Output the [x, y] coordinate of the center of the cell containing the given text.  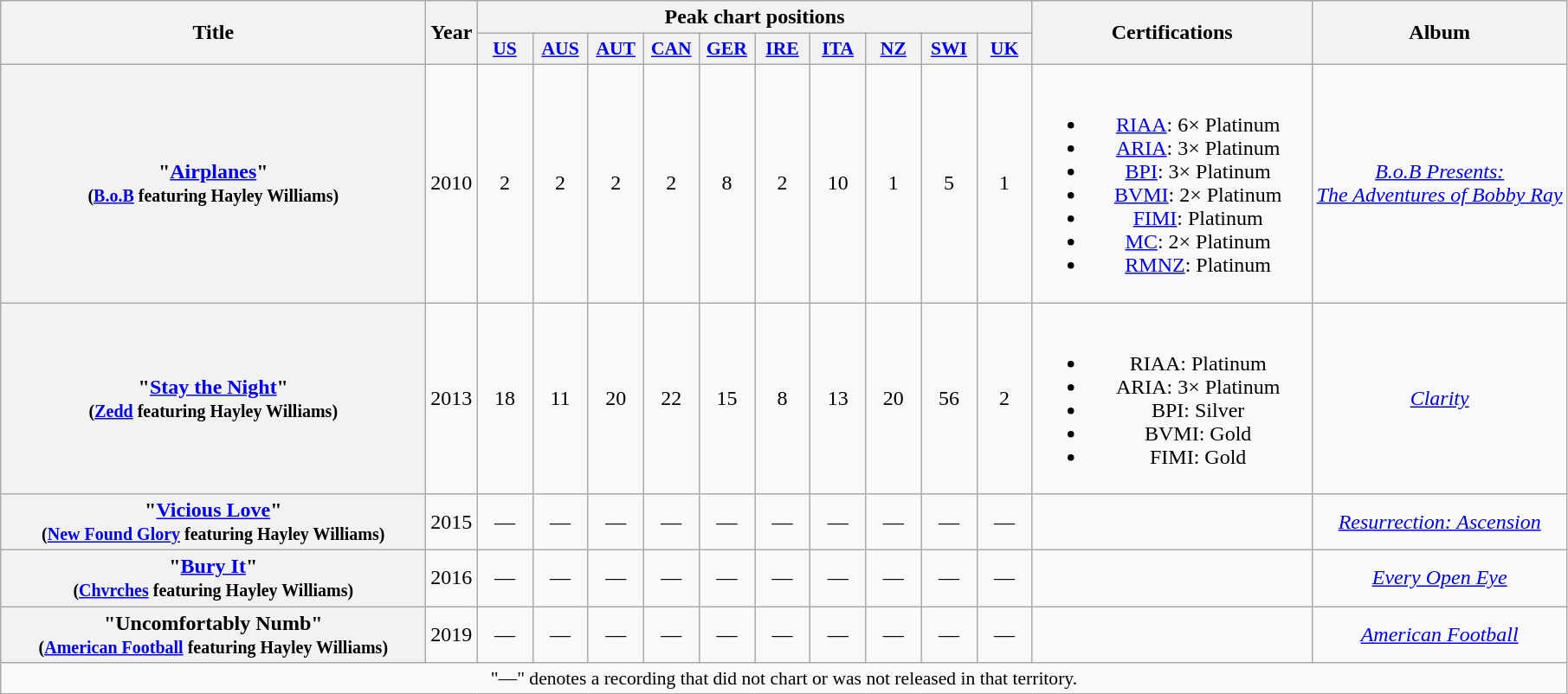
2016 [452, 578]
2013 [452, 398]
"—" denotes a recording that did not chart or was not released in that territory. [784, 678]
UK [1004, 49]
NZ [894, 49]
5 [949, 183]
"Stay the Night"(Zedd featuring Hayley Williams) [213, 398]
IRE [783, 49]
Certifications [1172, 33]
13 [838, 398]
Resurrection: Ascension [1439, 523]
"Airplanes"(B.o.B featuring Hayley Williams) [213, 183]
AUT [616, 49]
Album [1439, 33]
RIAA: 6× PlatinumARIA: 3× PlatinumBPI: 3× PlatinumBVMI: 2× PlatinumFIMI: PlatinumMC: 2× PlatinumRMNZ: Platinum [1172, 183]
Clarity [1439, 398]
11 [560, 398]
22 [671, 398]
56 [949, 398]
American Football [1439, 635]
10 [838, 183]
"Uncomfortably Numb"(American Football featuring Hayley Williams) [213, 635]
Year [452, 33]
2010 [452, 183]
B.o.B Presents: The Adventures of Bobby Ray [1439, 183]
Every Open Eye [1439, 578]
ITA [838, 49]
Peak chart positions [755, 17]
US [505, 49]
GER [726, 49]
AUS [560, 49]
18 [505, 398]
Title [213, 33]
RIAA: PlatinumARIA: 3× PlatinumBPI: SilverBVMI: GoldFIMI: Gold [1172, 398]
2015 [452, 523]
2019 [452, 635]
SWI [949, 49]
15 [726, 398]
CAN [671, 49]
"Bury It"(Chvrches featuring Hayley Williams) [213, 578]
"Vicious Love"(New Found Glory featuring Hayley Williams) [213, 523]
